Return the (X, Y) coordinate for the center point of the cell that contains the specified text.  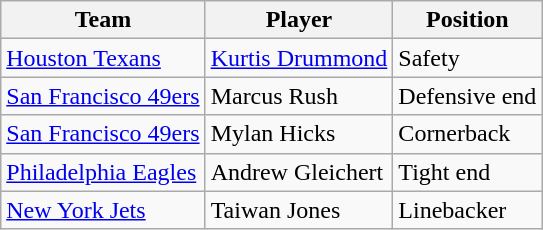
Defensive end (468, 96)
Andrew Gleichert (299, 172)
Tight end (468, 172)
Safety (468, 58)
Marcus Rush (299, 96)
Taiwan Jones (299, 210)
Mylan Hicks (299, 134)
Philadelphia Eagles (103, 172)
Cornerback (468, 134)
Team (103, 20)
Player (299, 20)
Linebacker (468, 210)
Houston Texans (103, 58)
New York Jets (103, 210)
Position (468, 20)
Kurtis Drummond (299, 58)
